Detect which cell encompasses the target text, then output its [X, Y] center coordinate. 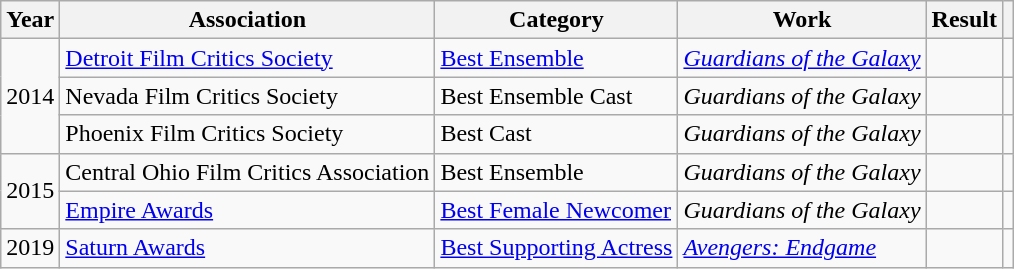
Nevada Film Critics Society [248, 96]
Best Supporting Actress [556, 248]
Phoenix Film Critics Society [248, 134]
Result [964, 20]
Detroit Film Critics Society [248, 58]
Saturn Awards [248, 248]
Best Female Newcomer [556, 210]
Empire Awards [248, 210]
Work [802, 20]
Avengers: Endgame [802, 248]
2019 [30, 248]
2015 [30, 191]
Best Cast [556, 134]
Association [248, 20]
Year [30, 20]
Central Ohio Film Critics Association [248, 172]
Category [556, 20]
Best Ensemble Cast [556, 96]
2014 [30, 96]
